For the text-containing cell, return its midpoint in (x, y) coordinate format. 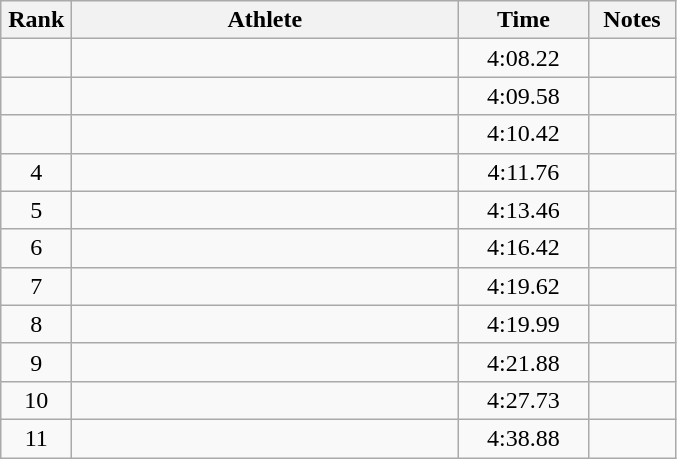
Rank (36, 20)
Notes (632, 20)
4:21.88 (524, 362)
6 (36, 248)
4:09.58 (524, 96)
4:19.99 (524, 324)
Time (524, 20)
4:11.76 (524, 172)
11 (36, 438)
7 (36, 286)
4 (36, 172)
4:16.42 (524, 248)
5 (36, 210)
4:13.46 (524, 210)
Athlete (265, 20)
4:08.22 (524, 58)
4:10.42 (524, 134)
4:19.62 (524, 286)
4:38.88 (524, 438)
9 (36, 362)
8 (36, 324)
10 (36, 400)
4:27.73 (524, 400)
